Provide the [x, y] coordinate of the cell's center where the given text is located.  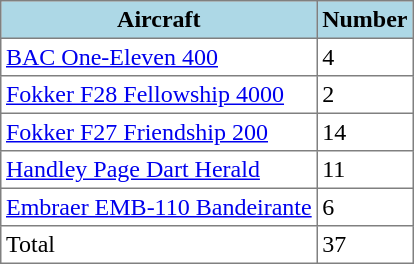
BAC One-Eleven 400 [159, 57]
37 [365, 245]
6 [365, 207]
Fokker F27 Friendship 200 [159, 132]
Embraer EMB-110 Bandeirante [159, 207]
Number [365, 20]
Total [159, 245]
11 [365, 170]
Aircraft [159, 20]
2 [365, 95]
Fokker F28 Fellowship 4000 [159, 95]
Handley Page Dart Herald [159, 170]
14 [365, 132]
4 [365, 57]
